From the cell containing the given text, extract its center point as (x, y) coordinate. 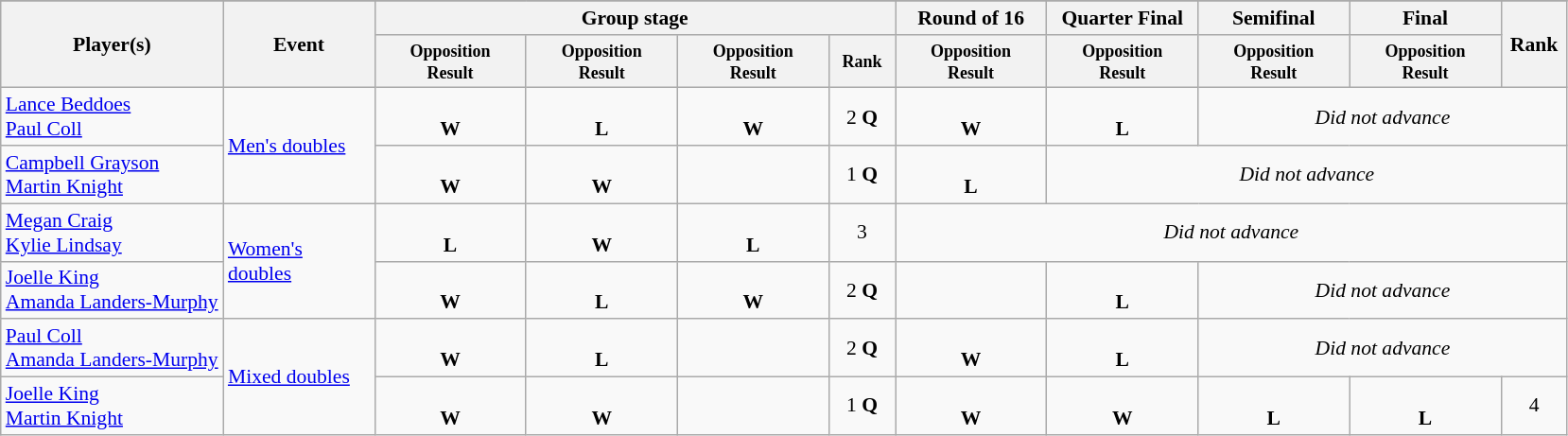
Joelle KingMartin Knight (112, 407)
Women's doubles (299, 261)
Campbell GraysonMartin Knight (112, 174)
Quarter Final (1123, 18)
Joelle KingAmanda Landers-Murphy (112, 289)
Group stage (635, 18)
Round of 16 (970, 18)
Men's doubles (299, 146)
Mixed doubles (299, 377)
4 (1534, 407)
Megan CraigKylie Lindsay (112, 233)
3 (862, 233)
Lance BeddoesPaul Coll (112, 117)
Semifinal (1274, 18)
Event (299, 44)
Paul Coll Amanda Landers-Murphy (112, 348)
Final (1425, 18)
Player(s) (112, 44)
